Pinpoint the cell where the given text exists, returning its [X, Y] midpoint coordinate. 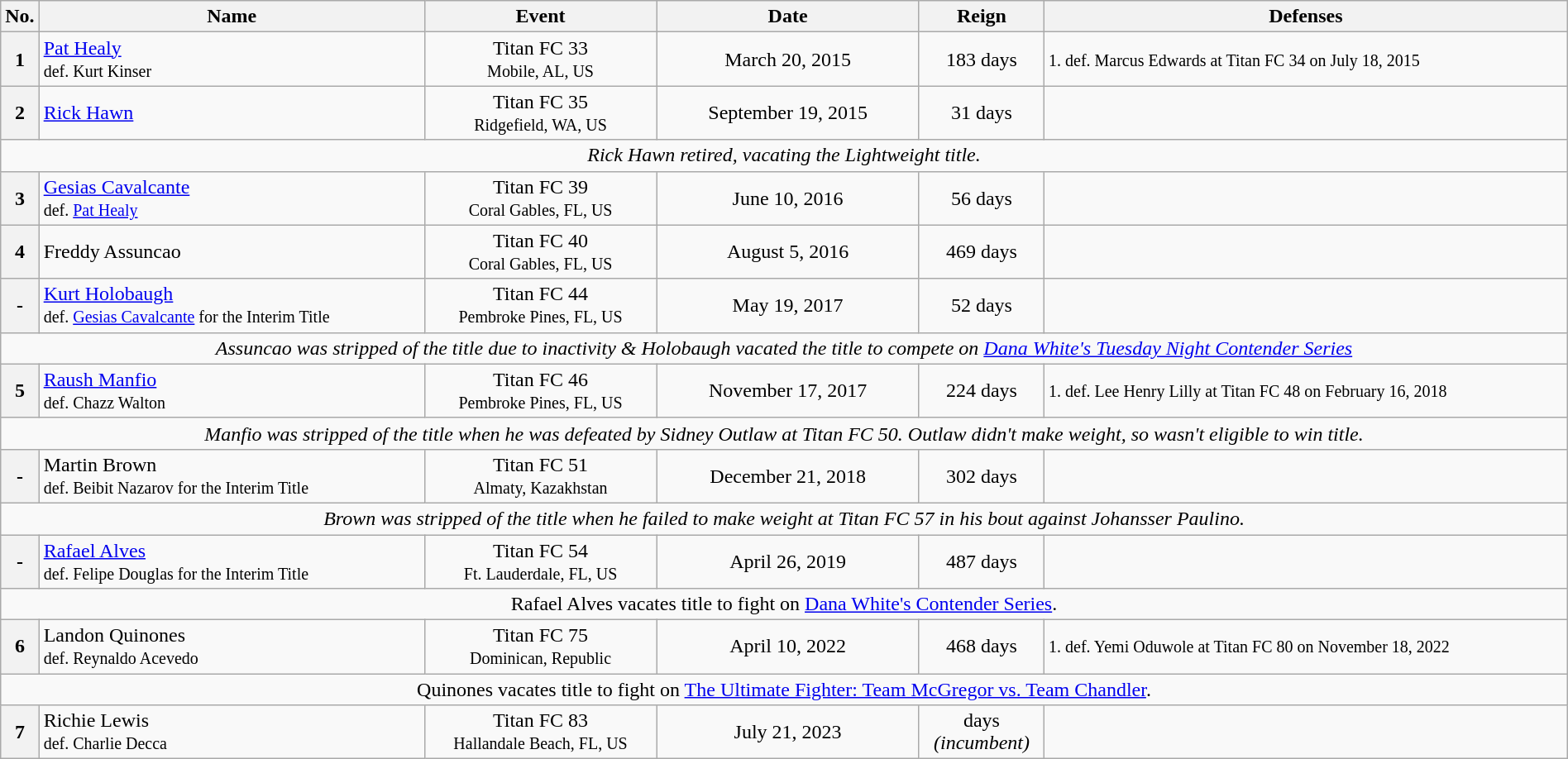
224 days [981, 390]
March 20, 2015 [788, 60]
Titan FC 35 Ridgefield, WA, US [540, 112]
31 days [981, 112]
4 [20, 251]
Reign [981, 17]
Titan FC 33 Mobile, AL, US [540, 60]
September 19, 2015 [788, 112]
April 26, 2019 [788, 561]
1. def. Lee Henry Lilly at Titan FC 48 on February 16, 2018 [1305, 390]
days(incumbent) [981, 733]
Assuncao was stripped of the title due to inactivity & Holobaugh vacated the title to compete on Dana White's Tuesday Night Contender Series [784, 348]
183 days [981, 60]
5 [20, 390]
1 [20, 60]
Rafael Alves def. Felipe Douglas for the Interim Title [232, 561]
7 [20, 733]
Richie Lewis def. Charlie Decca [232, 733]
Titan FC 40 Coral Gables, FL, US [540, 251]
Event [540, 17]
52 days [981, 306]
Titan FC 39 Coral Gables, FL, US [540, 198]
No. [20, 17]
Titan FC 75 Dominican, Republic [540, 647]
3 [20, 198]
Pat Healy def. Kurt Kinser [232, 60]
Raush Manfio def. Chazz Walton [232, 390]
Titan FC 51 Almaty, Kazakhstan [540, 476]
Titan FC 44 Pembroke Pines, FL, US [540, 306]
June 10, 2016 [788, 198]
2 [20, 112]
Rafael Alves vacates title to fight on Dana White's Contender Series. [784, 604]
302 days [981, 476]
Titan FC 83 Hallandale Beach, FL, US [540, 733]
Quinones vacates title to fight on The Ultimate Fighter: Team McGregor vs. Team Chandler. [784, 690]
468 days [981, 647]
487 days [981, 561]
Gesias Cavalcante def. Pat Healy [232, 198]
1. def. Marcus Edwards at Titan FC 34 on July 18, 2015 [1305, 60]
Landon Quinones def. Reynaldo Acevedo [232, 647]
May 19, 2017 [788, 306]
Rick Hawn [232, 112]
August 5, 2016 [788, 251]
Freddy Assuncao [232, 251]
April 10, 2022 [788, 647]
Brown was stripped of the title when he failed to make weight at Titan FC 57 in his bout against Johansser Paulino. [784, 518]
Titan FC 54 Ft. Lauderdale, FL, US [540, 561]
Martin Brown def. Beibit Nazarov for the Interim Title [232, 476]
469 days [981, 251]
Date [788, 17]
1. def. Yemi Oduwole at Titan FC 80 on November 18, 2022 [1305, 647]
Name [232, 17]
Manfio was stripped of the title when he was defeated by Sidney Outlaw at Titan FC 50. Outlaw didn't make weight, so wasn't eligible to win title. [784, 433]
November 17, 2017 [788, 390]
Kurt Holobaugh def. Gesias Cavalcante for the Interim Title [232, 306]
Titan FC 46 Pembroke Pines, FL, US [540, 390]
December 21, 2018 [788, 476]
Rick Hawn retired, vacating the Lightweight title. [784, 155]
6 [20, 647]
July 21, 2023 [788, 733]
Defenses [1305, 17]
56 days [981, 198]
